Locate the cell with the specified text and output its (x, y) center coordinate. 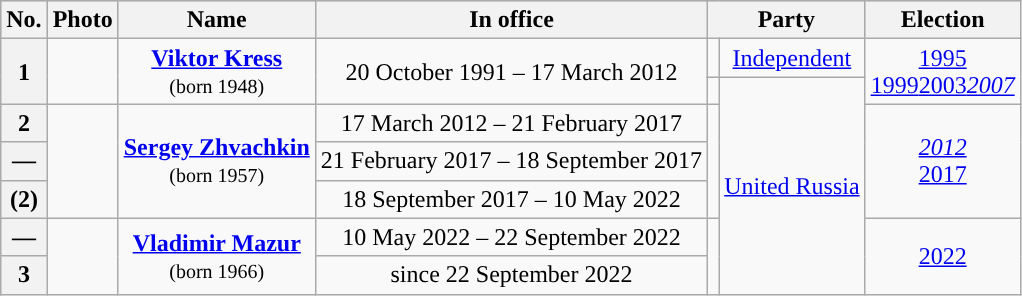
2 (24, 123)
Viktor Kress(born 1948) (216, 72)
1995199920032007 (942, 72)
17 March 2012 – 21 February 2017 (511, 123)
since 22 September 2022 (511, 275)
Election (942, 20)
Name (216, 20)
(2) (24, 199)
In office (511, 20)
2022 (942, 256)
No. (24, 20)
18 September 2017 – 10 May 2022 (511, 199)
20122017 (942, 161)
United Russia (792, 186)
10 May 2022 – 22 September 2022 (511, 237)
Photo (82, 20)
20 October 1991 – 17 March 2012 (511, 72)
3 (24, 275)
Independent (792, 58)
Sergey Zhvachkin(born 1957) (216, 161)
Vladimir Mazur(born 1966) (216, 256)
21 February 2017 – 18 September 2017 (511, 161)
1 (24, 72)
Party (786, 20)
